Detect which cell encompasses the target text, then output its (X, Y) center coordinate. 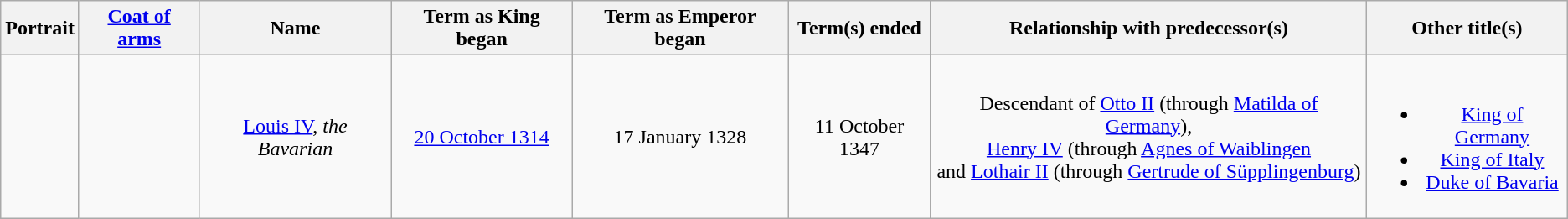
Louis IV, the Bavarian (295, 137)
Term as Emperor began (680, 29)
20 October 1314 (482, 137)
Portrait (40, 29)
Coat of arms (139, 29)
King of GermanyKing of ItalyDuke of Bavaria (1467, 137)
Name (295, 29)
Other title(s) (1467, 29)
Relationship with predecessor(s) (1148, 29)
Term(s) ended (859, 29)
Term as King began (482, 29)
Descendant of Otto II (through Matilda of Germany),Henry IV (through Agnes of Waiblingenand Lothair II (through Gertrude of Süpplingenburg) (1148, 137)
11 October 1347 (859, 137)
17 January 1328 (680, 137)
